Capture the cell that displays the provided text and extract its [x, y] central coordinate. 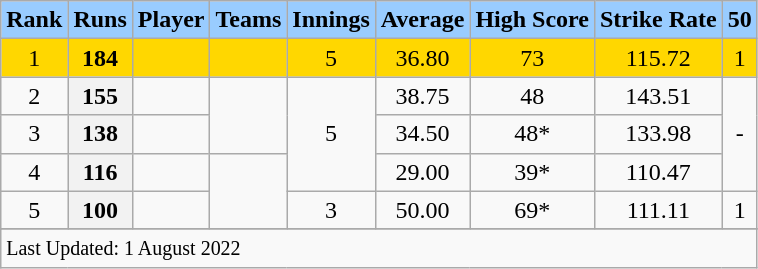
38.75 [422, 96]
155 [100, 96]
115.72 [658, 58]
73 [532, 58]
Rank [34, 20]
Average [422, 20]
100 [100, 210]
Innings [331, 20]
184 [100, 58]
39* [532, 172]
2 [34, 96]
- [740, 134]
143.51 [658, 96]
29.00 [422, 172]
36.80 [422, 58]
Runs [100, 20]
Last Updated: 1 August 2022 [379, 248]
138 [100, 134]
110.47 [658, 172]
Player [171, 20]
50 [740, 20]
111.11 [658, 210]
116 [100, 172]
Strike Rate [658, 20]
34.50 [422, 134]
48 [532, 96]
50.00 [422, 210]
Teams [248, 20]
69* [532, 210]
4 [34, 172]
133.98 [658, 134]
48* [532, 134]
High Score [532, 20]
